Provide the (X, Y) coordinate of the cell's center where the given text is located.  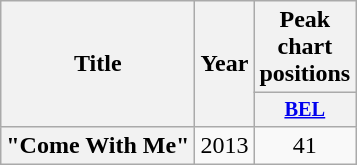
2013 (224, 145)
BEL (305, 110)
Peak chart positions (305, 47)
Year (224, 64)
41 (305, 145)
"Come With Me" (98, 145)
Title (98, 64)
